For the text-containing cell, return its midpoint in (x, y) coordinate format. 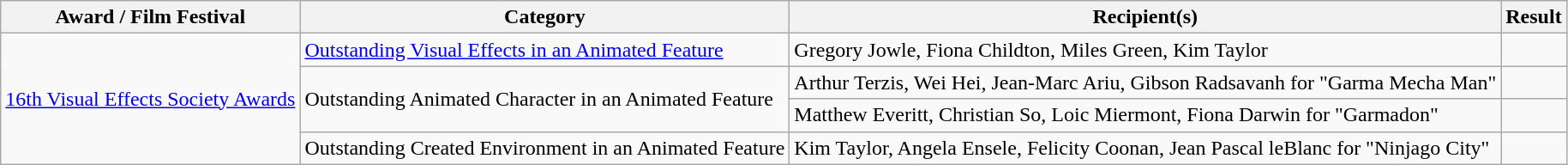
16th Visual Effects Society Awards (151, 99)
Matthew Everitt, Christian So, Loic Miermont, Fiona Darwin for "Garmadon" (1145, 115)
Kim Taylor, Angela Ensele, Felicity Coonan, Jean Pascal leBlanc for "Ninjago City" (1145, 148)
Result (1534, 17)
Outstanding Visual Effects in an Animated Feature (545, 50)
Award / Film Festival (151, 17)
Recipient(s) (1145, 17)
Category (545, 17)
Gregory Jowle, Fiona Childton, Miles Green, Kim Taylor (1145, 50)
Outstanding Created Environment in an Animated Feature (545, 148)
Outstanding Animated Character in an Animated Feature (545, 99)
Arthur Terzis, Wei Hei, Jean-Marc Ariu, Gibson Radsavanh for "Garma Mecha Man" (1145, 82)
